Pinpoint the cell where the given text exists, returning its (X, Y) midpoint coordinate. 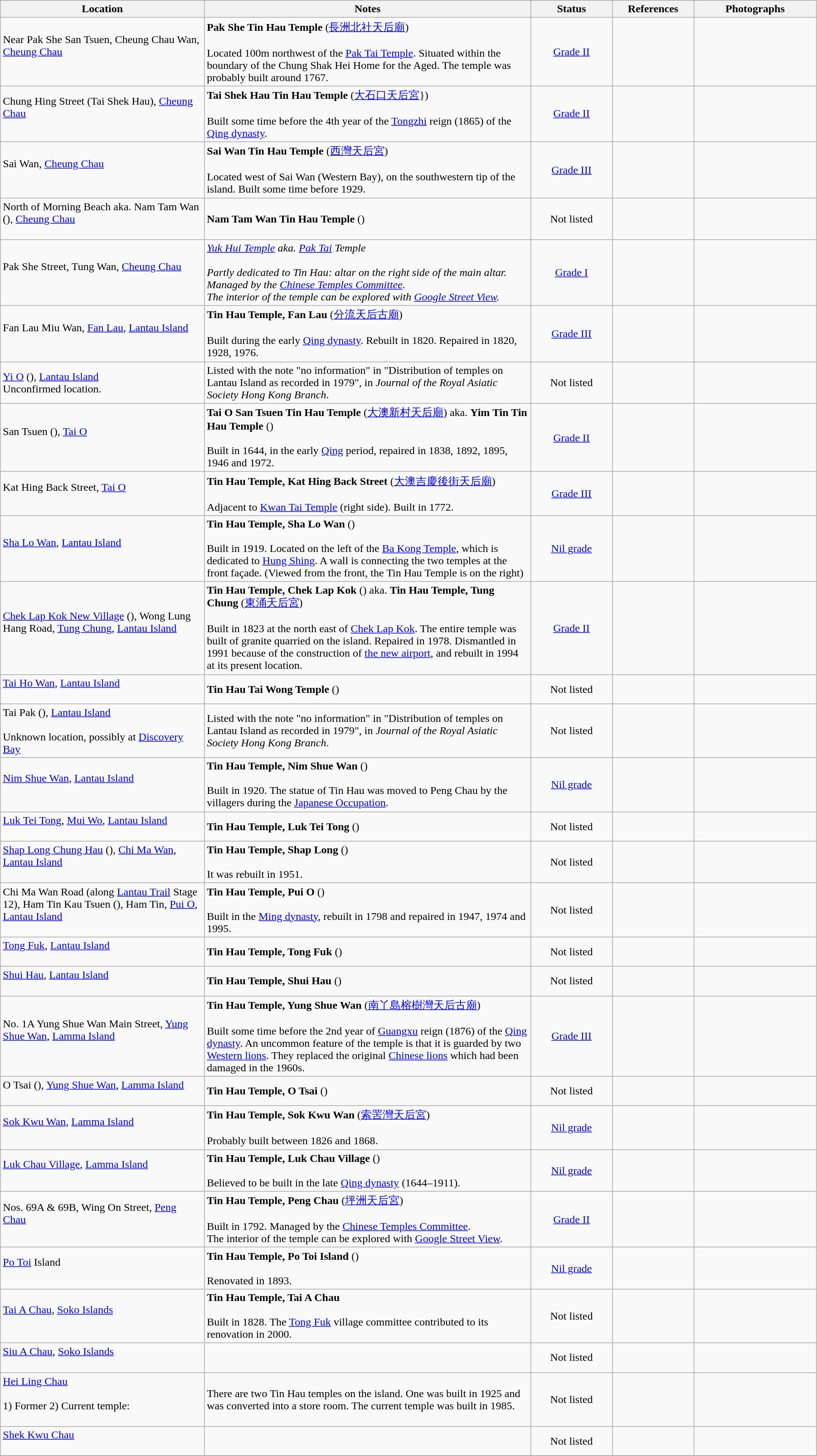
There are two Tin Hau temples on the island. One was built in 1925 and was converted into a store room. The current temple was built in 1985. (368, 1399)
Chi Ma Wan Road (along Lantau Trail Stage 12), Ham Tin Kau Tsuen (), Ham Tin, Pui O, Lantau Island (102, 910)
Tin Hau Temple, Sok Kwu Wan (索罟灣天后宮)Probably built between 1826 and 1868. (368, 1127)
Chung Hing Street (Tai Shek Hau), Cheung Chau (102, 114)
Fan Lau Miu Wan, Fan Lau, Lantau Island (102, 334)
North of Morning Beach aka. Nam Tam Wan (), Cheung Chau (102, 218)
Tai Pak (), Lantau IslandUnknown location, possibly at Discovery Bay (102, 730)
Tin Hau Temple, Nim Shue Wan ()Built in 1920. The statue of Tin Hau was moved to Peng Chau by the villagers during the Japanese Occupation. (368, 785)
Tin Hau Temple, Tong Fuk () (368, 952)
Notes (368, 9)
Tin Hau Temple, Shap Long ()It was rebuilt in 1951. (368, 862)
Nos. 69A & 69B, Wing On Street, Peng Chau (102, 1219)
Hei Ling Chau1) Former 2) Current temple: (102, 1399)
Photographs (755, 9)
Tin Hau Temple, Tai A ChauBuilt in 1828. The Tong Fuk village committee contributed to its renovation in 2000. (368, 1316)
Kat Hing Back Street, Tai O (102, 494)
Near Pak She San Tsuen, Cheung Chau Wan, Cheung Chau (102, 52)
Location (102, 9)
Nam Tam Wan Tin Hau Temple () (368, 218)
Tin Hau Temple, Shui Hau () (368, 981)
No. 1A Yung Shue Wan Main Street, Yung Shue Wan, Lamma Island (102, 1036)
Tai A Chau, Soko Islands (102, 1316)
O Tsai (), Yung Shue Wan, Lamma Island (102, 1091)
Pak She Street, Tung Wan, Cheung Chau (102, 273)
Shap Long Chung Hau (), Chi Ma Wan, Lantau Island (102, 862)
Shek Kwu Chau (102, 1441)
Shui Hau, Lantau Island (102, 981)
San Tsuen (), Tai O (102, 438)
Luk Tei Tong, Mui Wo, Lantau Island (102, 827)
Po Toi Island (102, 1268)
Siu A Chau, Soko Islands (102, 1358)
Tin Hau Temple, Luk Chau Village ()Believed to be built in the late Qing dynasty (1644–1911). (368, 1171)
Tin Hau Temple, Pui O ()Built in the Ming dynasty, rebuilt in 1798 and repaired in 1947, 1974 and 1995. (368, 910)
Tin Hau Tai Wong Temple () (368, 689)
Tin Hau Temple, O Tsai () (368, 1091)
Sha Lo Wan, Lantau Island (102, 548)
Grade I (572, 273)
Sok Kwu Wan, Lamma Island (102, 1127)
Tai Shek Hau Tin Hau Temple (大石口天后宮})Built some time before the 4th year of the Tongzhi reign (1865) of the Qing dynasty. (368, 114)
Status (572, 9)
Sai Wan, Cheung Chau (102, 170)
Tong Fuk, Lantau Island (102, 952)
Luk Chau Village, Lamma Island (102, 1171)
References (653, 9)
Sai Wan Tin Hau Temple (西灣天后宮)Located west of Sai Wan (Western Bay), on the southwestern tip of the island. Built some time before 1929. (368, 170)
Tin Hau Temple, Fan Lau (分流天后古廟)Built during the early Qing dynasty. Rebuilt in 1820. Repaired in 1820, 1928, 1976. (368, 334)
Yi O (), Lantau IslandUnconfirmed location. (102, 382)
Chek Lap Kok New Village (), Wong Lung Hang Road, Tung Chung, Lantau Island (102, 628)
Nim Shue Wan, Lantau Island (102, 785)
Tin Hau Temple, Po Toi Island ()Renovated in 1893. (368, 1268)
Tin Hau Temple, Kat Hing Back Street (大澳吉慶後街天后廟)Adjacent to Kwan Tai Temple (right side). Built in 1772. (368, 494)
Tai Ho Wan, Lantau Island (102, 689)
Tin Hau Temple, Luk Tei Tong () (368, 827)
